Detect which cell encompasses the target text, then output its (X, Y) center coordinate. 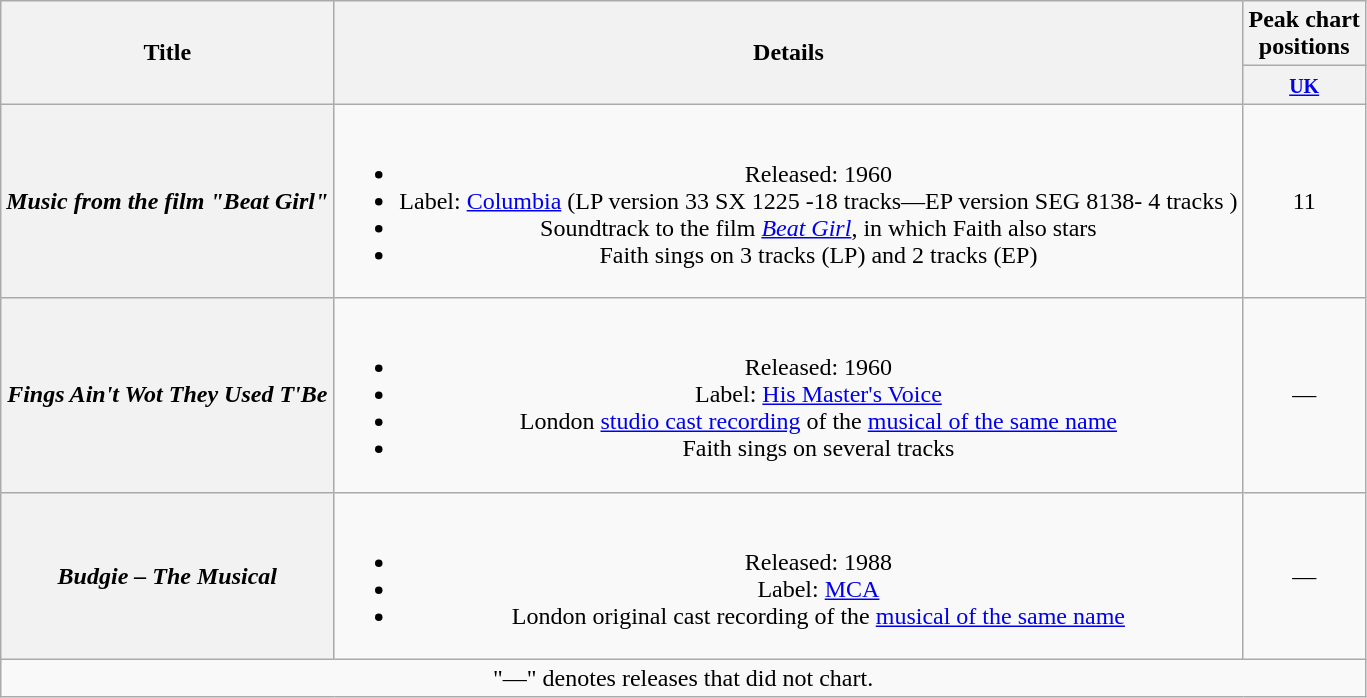
Budgie – The Musical (168, 576)
Title (168, 52)
11 (1304, 201)
Peak chartpositions (1304, 34)
Details (788, 52)
Music from the film "Beat Girl" (168, 201)
Released: 1988Label: MCALondon original cast recording of the musical of the same name (788, 576)
Fings Ain't Wot They Used T'Be (168, 395)
UK (1304, 85)
Released: 1960Label: His Master's VoiceLondon studio cast recording of the musical of the same nameFaith sings on several tracks (788, 395)
"—" denotes releases that did not chart. (684, 678)
